Find where the given text appears and provide that cell's center as [x, y] coordinate. 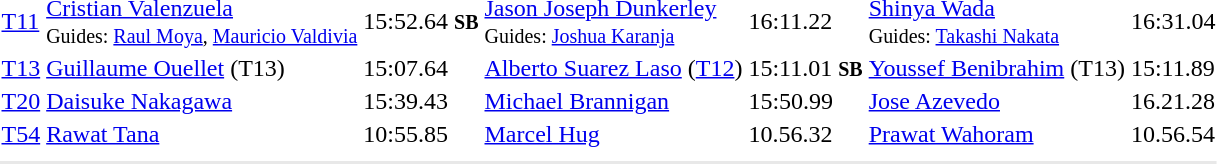
10.56.32 [806, 134]
Jose Azevedo [996, 101]
Alberto Suarez Laso (T12) [614, 68]
Prawat Wahoram [996, 134]
10.56.54 [1173, 134]
Rawat Tana [202, 134]
15:50.99 [806, 101]
15:11.01 SB [806, 68]
Marcel Hug [614, 134]
15:11.89 [1173, 68]
Youssef Benibrahim (T13) [996, 68]
16.21.28 [1173, 101]
15:07.64 [421, 68]
T20 [21, 101]
Michael Brannigan [614, 101]
Daisuke Nakagawa [202, 101]
T54 [21, 134]
10:55.85 [421, 134]
Guillaume Ouellet (T13) [202, 68]
T13 [21, 68]
15:39.43 [421, 101]
